Determine the [X, Y] coordinate at the center of the cell enclosing the given text.  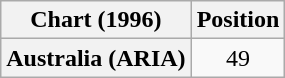
Chart (1996) [96, 20]
Position [238, 20]
Australia (ARIA) [96, 58]
49 [238, 58]
